Find where the given text appears and provide that cell's center as (x, y) coordinate. 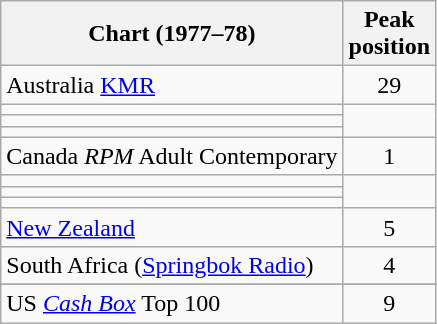
5 (389, 227)
29 (389, 85)
Australia KMR (172, 85)
Chart (1977–78) (172, 34)
US Cash Box Top 100 (172, 303)
1 (389, 156)
4 (389, 265)
New Zealand (172, 227)
South Africa (Springbok Radio) (172, 265)
9 (389, 303)
Canada RPM Adult Contemporary (172, 156)
Peakposition (389, 34)
